Scan for the cell matching the given text and deliver its [X, Y] coordinate at center. 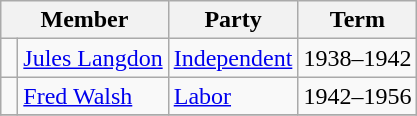
Labor [233, 96]
1942–1956 [358, 96]
Member [84, 20]
Jules Langdon [93, 58]
Party [233, 20]
Fred Walsh [93, 96]
1938–1942 [358, 58]
Independent [233, 58]
Term [358, 20]
